Search for the cell housing the specified text and yield its (X, Y) center coordinate. 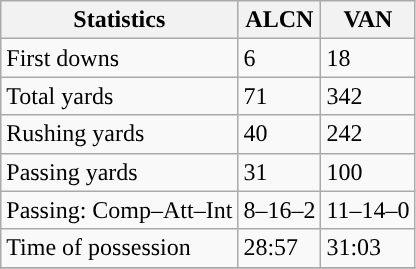
Passing: Comp–Att–Int (120, 210)
6 (280, 58)
100 (368, 172)
First downs (120, 58)
31:03 (368, 248)
Rushing yards (120, 134)
28:57 (280, 248)
31 (280, 172)
Passing yards (120, 172)
VAN (368, 20)
242 (368, 134)
18 (368, 58)
Statistics (120, 20)
Time of possession (120, 248)
342 (368, 96)
ALCN (280, 20)
11–14–0 (368, 210)
71 (280, 96)
40 (280, 134)
8–16–2 (280, 210)
Total yards (120, 96)
